Provide the (x, y) coordinate of the cell's center where the given text is located.  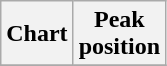
Chart (37, 34)
Peakposition (119, 34)
